Return the (X, Y) coordinate for the center point of the cell that contains the specified text.  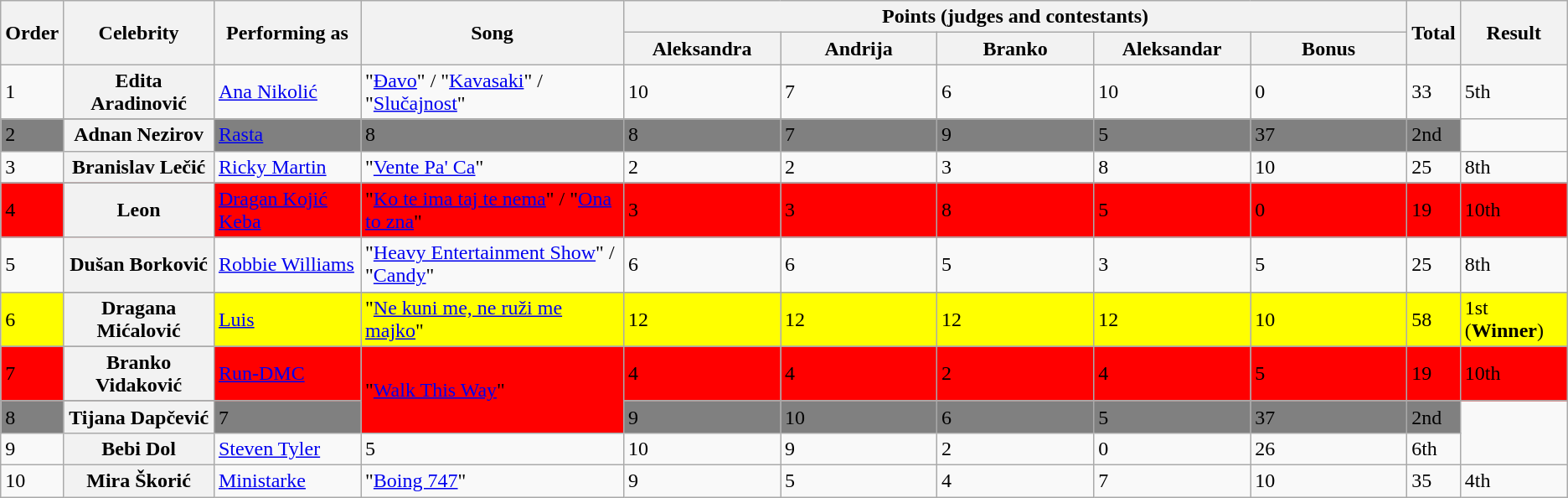
"Boing 747" (493, 480)
1st (Winner) (1514, 319)
58 (1434, 319)
Branko (1015, 49)
Points (judges and contestants) (1015, 17)
Leon (139, 210)
"Heavy Entertainment Show" / "Candy" (493, 265)
1 (32, 92)
Tijana Dapčević (139, 417)
Branko Vidaković (139, 374)
Robbie Williams (286, 265)
Result (1514, 33)
35 (1434, 480)
Adnan Nezirov (139, 135)
Branislav Lečić (139, 167)
Andrija (859, 49)
Total (1434, 33)
Performing as (286, 33)
4th (1514, 480)
Celebrity (139, 33)
6th (1434, 449)
"Vente Pa' Ca" (493, 167)
26 (1328, 449)
Bonus (1328, 49)
Steven Tyler (286, 449)
Aleksandra (702, 49)
Edita Aradinović (139, 92)
"Đavo" / "Kavasaki" / "Slučajnost" (493, 92)
Run-DMC (286, 374)
"Ko te ima taj te nema" / "Ona to zna" (493, 210)
"Walk This Way" (493, 389)
5th (1514, 92)
Ministarke (286, 480)
Ana Nikolić (286, 92)
Dragan Kojić Keba (286, 210)
Order (32, 33)
Dragana Mićalović (139, 319)
Song (493, 33)
Bebi Dol (139, 449)
"Ne kuni me, ne ruži me majko" (493, 319)
Mira Škorić (139, 480)
Rasta (286, 135)
Ricky Martin (286, 167)
Luis (286, 319)
Aleksandar (1173, 49)
Dušan Borković (139, 265)
33 (1434, 92)
